Extract the (X, Y) coordinate from the center of the cell holding the provided text.  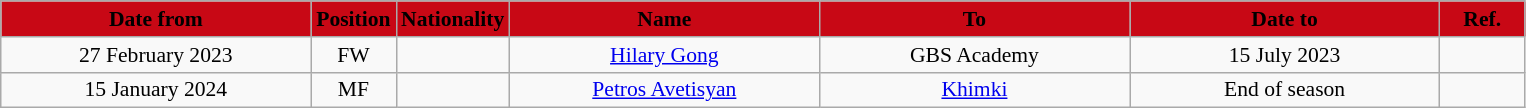
End of season (1285, 90)
FW (354, 55)
Position (354, 19)
Name (664, 19)
Nationality (452, 19)
GBS Academy (974, 55)
15 July 2023 (1285, 55)
Ref. (1482, 19)
Khimki (974, 90)
Hilary Gong (664, 55)
27 February 2023 (156, 55)
To (974, 19)
Petros Avetisyan (664, 90)
Date from (156, 19)
Date to (1285, 19)
MF (354, 90)
15 January 2024 (156, 90)
